Pinpoint the cell where the given text exists, returning its [x, y] midpoint coordinate. 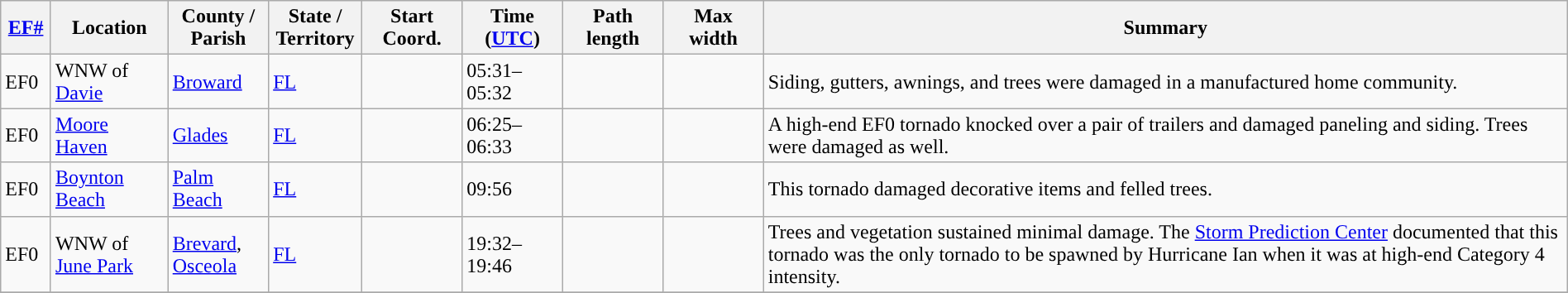
Location [109, 28]
State / Territory [316, 28]
Moore Haven [109, 136]
Broward [218, 81]
05:31–05:32 [513, 81]
This tornado damaged decorative items and felled trees. [1165, 189]
A high-end EF0 tornado knocked over a pair of trailers and damaged paneling and siding. Trees were damaged as well. [1165, 136]
EF# [26, 28]
County / Parish [218, 28]
WNW of Davie [109, 81]
Summary [1165, 28]
Start Coord. [412, 28]
Brevard, Osceola [218, 254]
Max width [713, 28]
Time (UTC) [513, 28]
06:25–06:33 [513, 136]
19:32–19:46 [513, 254]
Glades [218, 136]
Path length [612, 28]
Siding, gutters, awnings, and trees were damaged in a manufactured home community. [1165, 81]
WNW of June Park [109, 254]
09:56 [513, 189]
Boynton Beach [109, 189]
Palm Beach [218, 189]
